Pinpoint the cell where the given text exists, returning its [x, y] midpoint coordinate. 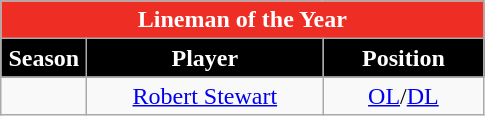
Season [44, 58]
Robert Stewart [205, 96]
Position [404, 58]
Player [205, 58]
OL/DL [404, 96]
Lineman of the Year [242, 20]
